Output the (x, y) coordinate of the center of the cell containing the given text.  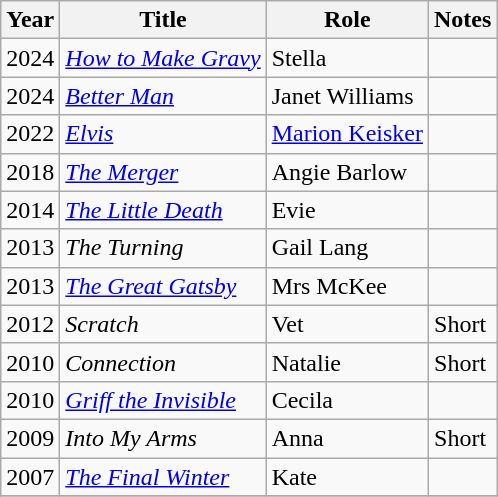
Better Man (163, 96)
2009 (30, 438)
The Turning (163, 248)
2022 (30, 134)
Mrs McKee (347, 286)
Natalie (347, 362)
Angie Barlow (347, 172)
2018 (30, 172)
Cecila (347, 400)
2012 (30, 324)
The Little Death (163, 210)
Kate (347, 477)
The Great Gatsby (163, 286)
Janet Williams (347, 96)
Evie (347, 210)
Scratch (163, 324)
Title (163, 20)
2007 (30, 477)
Stella (347, 58)
Vet (347, 324)
Gail Lang (347, 248)
How to Make Gravy (163, 58)
Connection (163, 362)
Into My Arms (163, 438)
The Merger (163, 172)
Role (347, 20)
Marion Keisker (347, 134)
Elvis (163, 134)
Year (30, 20)
Griff the Invisible (163, 400)
Notes (463, 20)
2014 (30, 210)
Anna (347, 438)
The Final Winter (163, 477)
